Identify which cell holds the provided text, then report its [x, y] central coordinate. 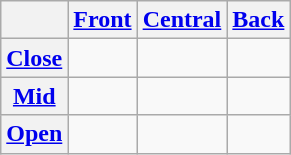
Central [182, 20]
Mid [34, 96]
Open [34, 134]
Front [102, 20]
Close [34, 58]
Back [258, 20]
